Pinpoint the cell where the given text exists, returning its [X, Y] midpoint coordinate. 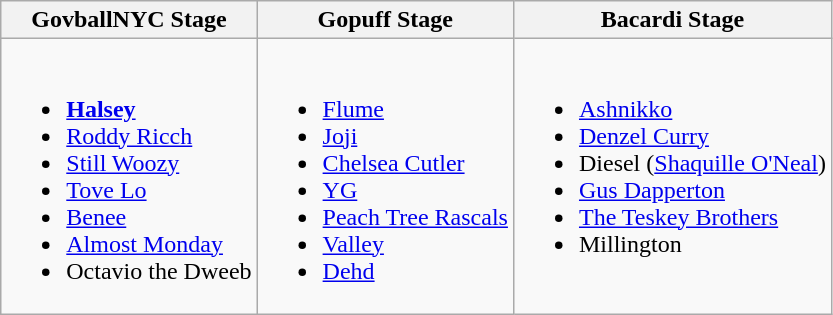
Gopuff Stage [385, 20]
FlumeJojiChelsea CutlerYGPeach Tree RascalsValleyDehd [385, 176]
HalseyRoddy RicchStill WoozyTove LoBeneeAlmost MondayOctavio the Dweeb [129, 176]
Bacardi Stage [672, 20]
GovballNYC Stage [129, 20]
AshnikkoDenzel CurryDiesel (Shaquille O'Neal)Gus DappertonThe Teskey BrothersMillington [672, 176]
